Provide the [X, Y] coordinate of the cell's center where the given text is located.  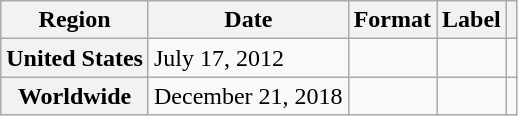
Format [392, 20]
United States [75, 58]
Date [248, 20]
Label [471, 20]
Worldwide [75, 96]
December 21, 2018 [248, 96]
July 17, 2012 [248, 58]
Region [75, 20]
